Detect which cell encompasses the target text, then output its [x, y] center coordinate. 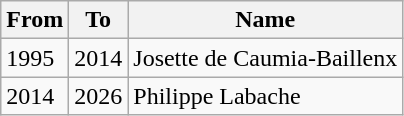
2026 [98, 96]
Philippe Labache [266, 96]
Name [266, 20]
From [35, 20]
To [98, 20]
1995 [35, 58]
Josette de Caumia-Baillenx [266, 58]
